For the text-containing cell, return its midpoint in (X, Y) coordinate format. 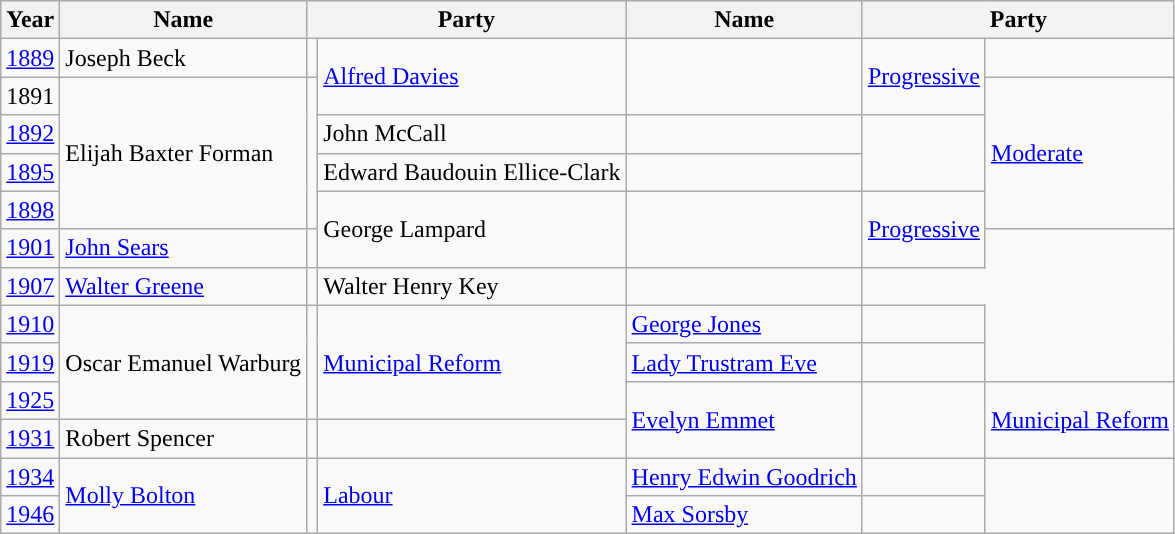
Alfred Davies (472, 77)
Molly Bolton (184, 496)
1901 (30, 248)
1946 (30, 515)
1919 (30, 362)
Lady Trustram Eve (744, 362)
Year (30, 20)
Oscar Emanuel Warburg (184, 362)
1931 (30, 438)
Elijah Baxter Forman (184, 153)
Henry Edwin Goodrich (744, 477)
Moderate (1080, 153)
Walter Greene (184, 286)
1907 (30, 286)
1892 (30, 134)
1910 (30, 324)
Joseph Beck (184, 58)
Evelyn Emmet (744, 419)
George Jones (744, 324)
John Sears (184, 248)
George Lampard (472, 229)
1895 (30, 172)
Walter Henry Key (472, 286)
Edward Baudouin Ellice-Clark (472, 172)
Robert Spencer (184, 438)
Labour (472, 496)
1925 (30, 400)
1891 (30, 96)
Max Sorsby (744, 515)
1898 (30, 210)
1934 (30, 477)
1889 (30, 58)
John McCall (472, 134)
